Capture the cell that displays the provided text and extract its (X, Y) central coordinate. 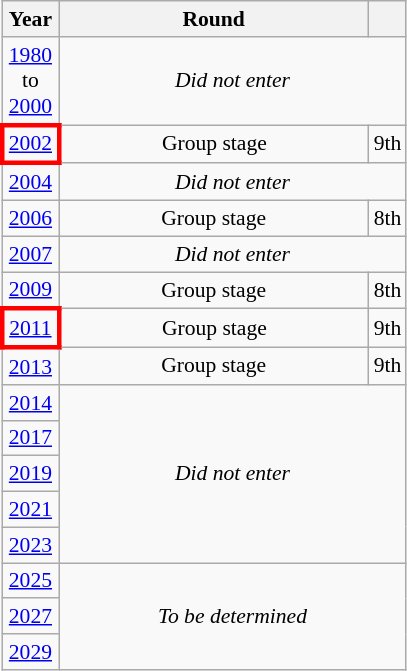
2009 (30, 290)
2023 (30, 545)
2002 (30, 144)
2011 (30, 328)
2017 (30, 438)
2029 (30, 652)
2004 (30, 182)
2014 (30, 403)
2007 (30, 254)
Round (214, 19)
2019 (30, 474)
2027 (30, 617)
2021 (30, 510)
To be determined (233, 616)
2006 (30, 219)
2013 (30, 366)
1980to2000 (30, 81)
2025 (30, 581)
Year (30, 19)
